For the text-containing cell, return its midpoint in [x, y] coordinate format. 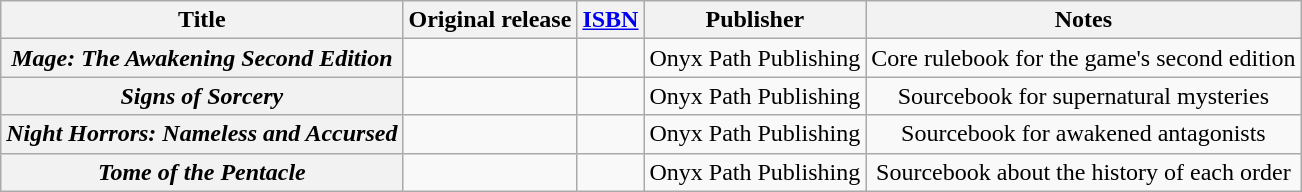
Sourcebook about the history of each order [1084, 172]
Notes [1084, 20]
Sourcebook for awakened antagonists [1084, 134]
Signs of Sorcery [202, 96]
Core rulebook for the game's second edition [1084, 58]
Night Horrors: Nameless and Accursed [202, 134]
Tome of the Pentacle [202, 172]
ISBN [610, 20]
Publisher [755, 20]
Sourcebook for supernatural mysteries [1084, 96]
Mage: The Awakening Second Edition [202, 58]
Title [202, 20]
Original release [490, 20]
